Determine the (X, Y) coordinate at the center of the cell enclosing the given text.  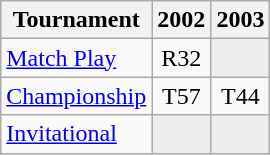
2003 (240, 20)
Tournament (76, 20)
T57 (182, 96)
2002 (182, 20)
Invitational (76, 134)
Match Play (76, 58)
Championship (76, 96)
T44 (240, 96)
R32 (182, 58)
